Return the [x, y] coordinate for the center point of the cell that contains the specified text.  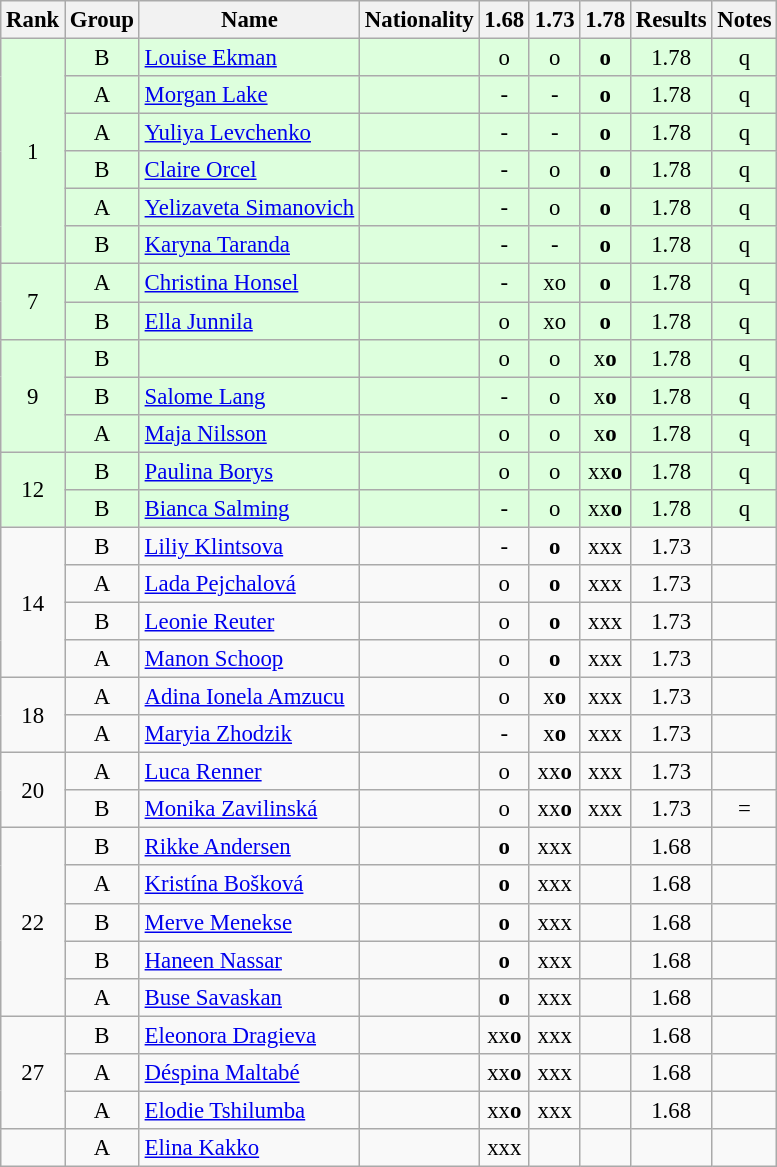
Yelizaveta Simanovich [249, 208]
Louise Ekman [249, 58]
Ella Junnila [249, 321]
Haneen Nassar [249, 960]
Christina Honsel [249, 283]
Leonie Reuter [249, 621]
Maja Nilsson [249, 433]
14 [33, 602]
7 [33, 302]
1 [33, 152]
Notes [744, 20]
Adina Ionela Amzucu [249, 697]
Monika Zavilinská [249, 809]
Déspina Maltabé [249, 1073]
Lada Pejchalová [249, 584]
Merve Menekse [249, 922]
Group [102, 20]
Salome Lang [249, 396]
Eleonora Dragieva [249, 1035]
Buse Savaskan [249, 997]
Manon Schoop [249, 659]
Karyna Taranda [249, 245]
Yuliya Levchenko [249, 133]
18 [33, 716]
Luca Renner [249, 772]
Nationality [420, 20]
20 [33, 790]
Elina Kakko [249, 1148]
Paulina Borys [249, 471]
Kristína Bošková [249, 885]
9 [33, 396]
Maryia Zhodzik [249, 734]
Liliy Klintsova [249, 546]
27 [33, 1072]
Name [249, 20]
Bianca Salming [249, 509]
12 [33, 490]
Elodie Tshilumba [249, 1110]
= [744, 809]
Claire Orcel [249, 170]
Rikke Andersen [249, 847]
Morgan Lake [249, 95]
Rank [33, 20]
Results [670, 20]
22 [33, 922]
